Provide the [x, y] coordinate of the cell's center where the given text is located.  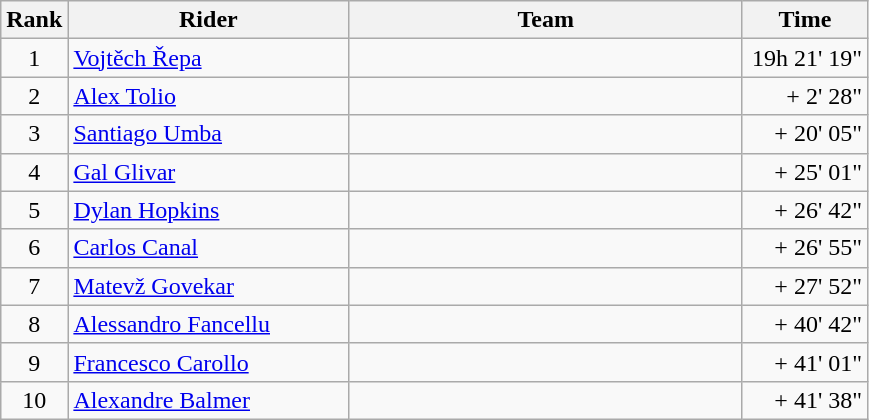
Alessandro Fancellu [208, 324]
3 [34, 134]
Vojtěch Řepa [208, 58]
10 [34, 400]
Team [546, 20]
+ 2' 28" [804, 96]
+ 40' 42" [804, 324]
Carlos Canal [208, 248]
Gal Glivar [208, 172]
Alexandre Balmer [208, 400]
+ 26' 55" [804, 248]
+ 20' 05" [804, 134]
1 [34, 58]
5 [34, 210]
Rank [34, 20]
Dylan Hopkins [208, 210]
Rider [208, 20]
19h 21' 19" [804, 58]
Santiago Umba [208, 134]
7 [34, 286]
+ 26' 42" [804, 210]
Francesco Carollo [208, 362]
Alex Tolio [208, 96]
Matevž Govekar [208, 286]
6 [34, 248]
4 [34, 172]
2 [34, 96]
+ 25' 01" [804, 172]
8 [34, 324]
9 [34, 362]
+ 41' 01" [804, 362]
Time [804, 20]
+ 41' 38" [804, 400]
+ 27' 52" [804, 286]
